Output the (X, Y) coordinate of the center of the cell containing the given text.  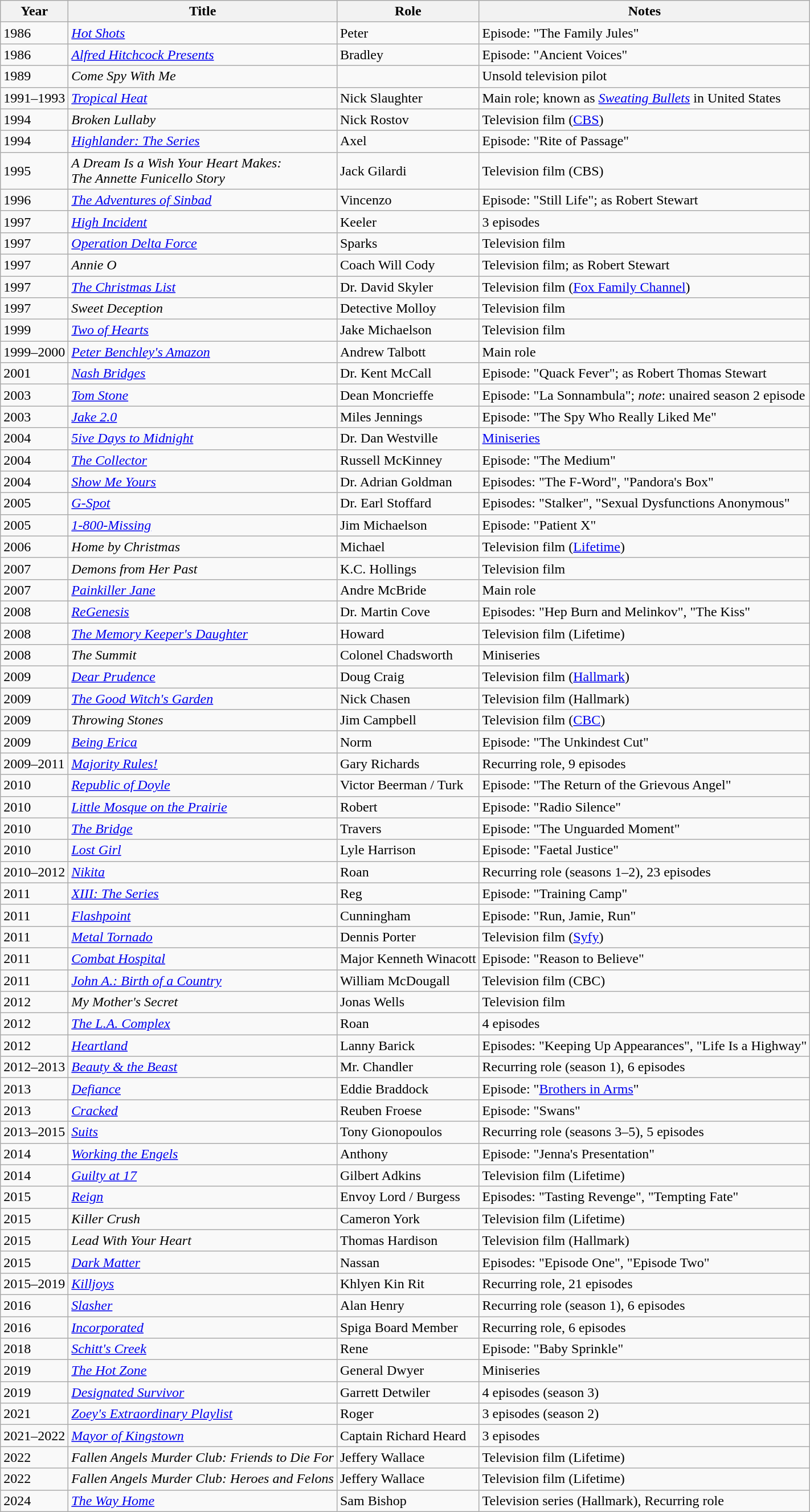
William McDougall (408, 980)
Dr. Martin Cove (408, 612)
Recurring role, 6 episodes (645, 1327)
Hot Shots (203, 33)
Garrett Detwiler (408, 1392)
Demons from Her Past (203, 568)
Highlander: The Series (203, 141)
Travers (408, 829)
Annie O (203, 265)
5ive Days to Midnight (203, 439)
Alfred Hitchcock Presents (203, 55)
Dr. David Skyler (408, 286)
Victor Beerman / Turk (408, 785)
Episode: "The Family Jules" (645, 33)
1999–2000 (34, 352)
Incorporated (203, 1327)
Robert (408, 807)
Episode: "Faetal Justice" (645, 850)
Unsold television pilot (645, 76)
Guilty at 17 (203, 1175)
Colonel Chadsworth (408, 655)
Being Erica (203, 742)
Recurring role (seasons 1–2), 23 episodes (645, 872)
2010–2012 (34, 872)
4 episodes (season 3) (645, 1392)
Flashpoint (203, 915)
Broken Lullaby (203, 120)
1-800-Missing (203, 525)
ReGenesis (203, 612)
Operation Delta Force (203, 243)
Fallen Angels Murder Club: Heroes and Felons (203, 1479)
The Summit (203, 655)
Episode: "The Medium" (645, 460)
2012–2013 (34, 1067)
Episodes: "Stalker", "Sexual Dysfunctions Anonymous" (645, 503)
Combat Hospital (203, 958)
Gilbert Adkins (408, 1175)
High Incident (203, 222)
Jake 2.0 (203, 417)
The L.A. Complex (203, 1024)
Recurring role (seasons 3–5), 5 episodes (645, 1132)
Dark Matter (203, 1262)
Bradley (408, 55)
Slasher (203, 1305)
Episode: "Patient X" (645, 525)
Episode: "The Return of the Grievous Angel" (645, 785)
Tom Stone (203, 395)
2006 (34, 547)
The Way Home (203, 1501)
Designated Survivor (203, 1392)
Episode: "La Sonnambula"; note: unaired season 2 episode (645, 395)
Episode: "The Unkindest Cut" (645, 742)
Episode: "Still Life"; as Robert Stewart (645, 200)
Reg (408, 894)
Gary Richards (408, 764)
Reign (203, 1197)
The Good Witch's Garden (203, 699)
Miles Jennings (408, 417)
Painkiller Jane (203, 590)
Cameron York (408, 1219)
Andrew Talbott (408, 352)
The Hot Zone (203, 1371)
Zoey's Extraordinary Playlist (203, 1414)
Axel (408, 141)
Jack Gilardi (408, 171)
Peter Benchley's Amazon (203, 352)
John A.: Birth of a Country (203, 980)
Suits (203, 1132)
Killjoys (203, 1284)
Vincenzo (408, 200)
Throwing Stones (203, 720)
Killer Crush (203, 1219)
1995 (34, 171)
Lead With Your Heart (203, 1240)
Alan Henry (408, 1305)
Anthony (408, 1154)
Roger (408, 1414)
A Dream Is a Wish Your Heart Makes: The Annette Funicello Story (203, 171)
G-Spot (203, 503)
Dr. Kent McCall (408, 374)
Beauty & the Beast (203, 1067)
Sweet Deception (203, 309)
Episode: "Rite of Passage" (645, 141)
Russell McKinney (408, 460)
Detective Molloy (408, 309)
Tony Gionopoulos (408, 1132)
Lyle Harrison (408, 850)
Television film (Syfy) (645, 937)
2013–2015 (34, 1132)
Reuben Froese (408, 1111)
Episode: "Brothers in Arms" (645, 1089)
Doug Craig (408, 677)
Nikita (203, 872)
Dennis Porter (408, 937)
Andre McBride (408, 590)
Jim Michaelson (408, 525)
Episode: "Jenna's Presentation" (645, 1154)
Title (203, 11)
The Bridge (203, 829)
Sam Bishop (408, 1501)
Captain Richard Heard (408, 1436)
Heartland (203, 1046)
2021 (34, 1414)
The Christmas List (203, 286)
Cunningham (408, 915)
Dr. Adrian Goldman (408, 482)
Major Kenneth Winacott (408, 958)
The Collector (203, 460)
Episodes: "Episode One", "Episode Two" (645, 1262)
Coach Will Cody (408, 265)
Dr. Dan Westville (408, 439)
The Adventures of Sinbad (203, 200)
2018 (34, 1349)
Khlyen Kin Rit (408, 1284)
Metal Tornado (203, 937)
Mr. Chandler (408, 1067)
Episodes: "Tasting Revenge", "Tempting Fate" (645, 1197)
Role (408, 11)
3 episodes (season 2) (645, 1414)
Mayor of Kingstown (203, 1436)
2001 (34, 374)
Home by Christmas (203, 547)
Episode: "Run, Jamie, Run" (645, 915)
Come Spy With Me (203, 76)
Working the Engels (203, 1154)
XIII: The Series (203, 894)
The Memory Keeper's Daughter (203, 634)
Nick Slaughter (408, 98)
Norm (408, 742)
Dean Moncrieffe (408, 395)
1991–1993 (34, 98)
Fallen Angels Murder Club: Friends to Die For (203, 1457)
Episode: "The Spy Who Really Liked Me" (645, 417)
Keeler (408, 222)
Main role; known as Sweating Bullets in United States (645, 98)
Tropical Heat (203, 98)
Episode: "Training Camp" (645, 894)
Michael (408, 547)
Episodes: "Keeping Up Appearances", "Life Is a Highway" (645, 1046)
Recurring role, 9 episodes (645, 764)
Jonas Wells (408, 1002)
Lost Girl (203, 850)
Recurring role, 21 episodes (645, 1284)
Defiance (203, 1089)
Dr. Earl Stoffard (408, 503)
Episode: "Swans" (645, 1111)
1989 (34, 76)
Notes (645, 11)
My Mother's Secret (203, 1002)
Republic of Doyle (203, 785)
Little Mosque on the Prairie (203, 807)
2009–2011 (34, 764)
Nassan (408, 1262)
Howard (408, 634)
Rene (408, 1349)
Episodes: "The F-Word", "Pandora's Box" (645, 482)
Jim Campbell (408, 720)
2021–2022 (34, 1436)
Television series (Hallmark), Recurring role (645, 1501)
Envoy Lord / Burgess (408, 1197)
Episode: "Quack Fever"; as Robert Thomas Stewart (645, 374)
1996 (34, 200)
Jake Michaelson (408, 330)
Television film (Fox Family Channel) (645, 286)
K.C. Hollings (408, 568)
Eddie Braddock (408, 1089)
Television film; as Robert Stewart (645, 265)
Episodes: "Hep Burn and Melinkov", "The Kiss" (645, 612)
Thomas Hardison (408, 1240)
4 episodes (645, 1024)
Lanny Barick (408, 1046)
Episode: "Reason to Believe" (645, 958)
Episode: "Radio Silence" (645, 807)
Show Me Yours (203, 482)
Dear Prudence (203, 677)
Schitt's Creek (203, 1349)
Episode: "The Unguarded Moment" (645, 829)
Sparks (408, 243)
2024 (34, 1501)
General Dwyer (408, 1371)
Nick Rostov (408, 120)
Nick Chasen (408, 699)
Episode: "Ancient Voices" (645, 55)
Two of Hearts (203, 330)
Peter (408, 33)
Majority Rules! (203, 764)
1999 (34, 330)
Cracked (203, 1111)
Year (34, 11)
2015–2019 (34, 1284)
Spiga Board Member (408, 1327)
Nash Bridges (203, 374)
Episode: "Baby Sprinkle" (645, 1349)
